Determine the [X, Y] coordinate at the center of the cell enclosing the given text.  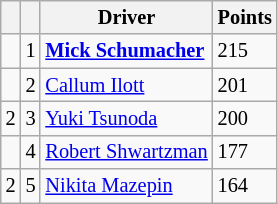
3 [31, 118]
Mick Schumacher [126, 51]
Driver [126, 17]
Yuki Tsunoda [126, 118]
215 [245, 51]
Callum Ilott [126, 85]
164 [245, 186]
200 [245, 118]
177 [245, 152]
Robert Shwartzman [126, 152]
201 [245, 85]
4 [31, 152]
1 [31, 51]
Nikita Mazepin [126, 186]
5 [31, 186]
Points [245, 17]
